From the cell containing the given text, extract its center point as (X, Y) coordinate. 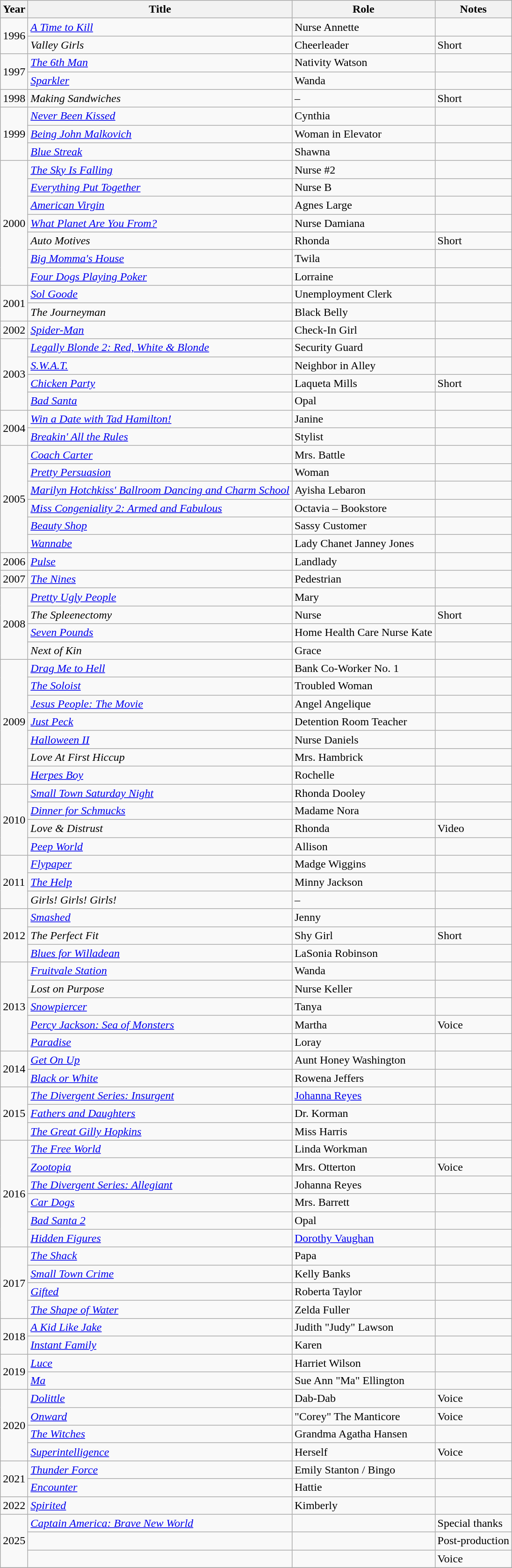
Nurse #2 (363, 169)
Sue Ann "Ma" Ellington (363, 1381)
Percy Jackson: Sea of Monsters (160, 1024)
Dorothy Vaughan (363, 1238)
Black Belly (363, 312)
Sassy Customer (363, 526)
Gifted (160, 1291)
LaSonia Robinson (363, 953)
The Free World (160, 1149)
The Soloist (160, 686)
Legally Blonde 2: Red, White & Blonde (160, 348)
Mrs. Barrett (363, 1203)
2010 (14, 820)
Luce (160, 1363)
Love At First Hiccup (160, 757)
Car Dogs (160, 1203)
Twila (363, 259)
Aunt Honey Washington (363, 1060)
The Divergent Series: Insurgent (160, 1096)
The Journeyman (160, 312)
Get On Up (160, 1060)
Lady Chanet Janney Jones (363, 544)
Rhonda Dooley (363, 793)
The Sky Is Falling (160, 169)
1998 (14, 98)
Herself (363, 1452)
Grandma Agatha Hansen (363, 1434)
1997 (14, 72)
Title (160, 9)
Nativity Watson (363, 63)
Nurse Annette (363, 27)
Mrs. Battle (363, 454)
Lost on Purpose (160, 989)
Smashed (160, 918)
Hidden Figures (160, 1238)
Jesus People: The Movie (160, 704)
2011 (14, 882)
Thunder Force (160, 1470)
Onward (160, 1416)
Karen (363, 1345)
Small Town Saturday Night (160, 793)
Video (473, 829)
Never Been Kissed (160, 116)
Tanya (363, 1006)
Pretty Persuasion (160, 472)
Check-In Girl (363, 330)
Ma (160, 1381)
2016 (14, 1194)
Stylist (363, 437)
Encounter (160, 1488)
Drag Me to Hell (160, 668)
Dr. Korman (363, 1114)
American Virgin (160, 205)
Judith "Judy" Lawson (363, 1327)
Lorraine (363, 277)
Woman (363, 472)
2019 (14, 1372)
2013 (14, 1006)
Everything Put Together (160, 187)
Rochelle (363, 775)
Dinner for Schmucks (160, 811)
Octavia – Bookstore (363, 508)
A Time to Kill (160, 27)
Instant Family (160, 1345)
The Witches (160, 1434)
Madame Nora (363, 811)
Angel Angelique (363, 704)
Breakin' All the Rules (160, 437)
2021 (14, 1479)
The Perfect Fit (160, 935)
Seven Pounds (160, 633)
2005 (14, 499)
Superintelligence (160, 1452)
Ayisha Lebaron (363, 490)
Mrs. Hambrick (363, 757)
Harriet Wilson (363, 1363)
2017 (14, 1283)
Blues for Willadean (160, 953)
Rowena Jeffers (363, 1078)
Woman in Elevator (363, 134)
Bank Co-Worker No. 1 (363, 668)
Sol Goode (160, 294)
2025 (14, 1541)
Auto Motives (160, 241)
Kimberly (363, 1505)
Loray (363, 1042)
Security Guard (363, 348)
Bad Santa (160, 401)
Agnes Large (363, 205)
Pedestrian (363, 579)
S.W.A.T. (160, 365)
Chicken Party (160, 383)
Role (363, 9)
2022 (14, 1505)
Special thanks (473, 1523)
Nurse B (363, 187)
2014 (14, 1069)
Roberta Taylor (363, 1291)
The Spleenectomy (160, 615)
Flypaper (160, 864)
Nurse Keller (363, 989)
A Kid Like Jake (160, 1327)
Making Sandwiches (160, 98)
2002 (14, 330)
Janine (363, 419)
Four Dogs Playing Poker (160, 277)
Herpes Boy (160, 775)
1999 (14, 134)
Girls! Girls! Girls! (160, 900)
Emily Stanton / Bingo (363, 1470)
Black or White (160, 1078)
Neighbor in Alley (363, 365)
2001 (14, 303)
Nurse Damiana (363, 223)
Notes (473, 9)
Halloween II (160, 739)
Jenny (363, 918)
Mary (363, 597)
Marilyn Hotchkiss' Ballroom Dancing and Charm School (160, 490)
The Nines (160, 579)
The Divergent Series: Allegiant (160, 1185)
The Shape of Water (160, 1309)
2008 (14, 624)
The Shack (160, 1256)
Papa (363, 1256)
Big Momma's House (160, 259)
Pretty Ugly People (160, 597)
Miss Harris (363, 1131)
Detention Room Teacher (363, 722)
Win a Date with Tad Hamilton! (160, 419)
Shy Girl (363, 935)
Fathers and Daughters (160, 1114)
Unemployment Clerk (363, 294)
Spirited (160, 1505)
Shawna (363, 152)
Zootopia (160, 1167)
Bad Santa 2 (160, 1220)
2000 (14, 223)
Landlady (363, 562)
2018 (14, 1336)
Fruitvale Station (160, 971)
Home Health Care Nurse Kate (363, 633)
Linda Workman (363, 1149)
Wannabe (160, 544)
Next of Kin (160, 650)
Cynthia (363, 116)
Laqueta Mills (363, 383)
Valley Girls (160, 45)
Peep World (160, 846)
Grace (363, 650)
Zelda Fuller (363, 1309)
Allison (363, 846)
Dolittle (160, 1399)
2003 (14, 374)
2015 (14, 1114)
Madge Wiggins (363, 864)
2009 (14, 722)
Miss Congeniality 2: Armed and Fabulous (160, 508)
2006 (14, 562)
Hattie (363, 1488)
Captain America: Brave New World (160, 1523)
The Help (160, 882)
The Great Gilly Hopkins (160, 1131)
The 6th Man (160, 63)
Martha (363, 1024)
1996 (14, 36)
Just Peck (160, 722)
Sparkler (160, 80)
2004 (14, 428)
2007 (14, 579)
Love & Distrust (160, 829)
Year (14, 9)
Small Town Crime (160, 1274)
Troubled Woman (363, 686)
Coach Carter (160, 454)
2020 (14, 1425)
Paradise (160, 1042)
Cheerleader (363, 45)
Beauty Shop (160, 526)
Kelly Banks (363, 1274)
Snowpiercer (160, 1006)
Mrs. Otterton (363, 1167)
Post-production (473, 1541)
What Planet Are You From? (160, 223)
Nurse Daniels (363, 739)
Minny Jackson (363, 882)
"Corey" The Manticore (363, 1416)
Spider-Man (160, 330)
Dab-Dab (363, 1399)
Pulse (160, 562)
Nurse (363, 615)
Blue Streak (160, 152)
2012 (14, 935)
Being John Malkovich (160, 134)
